Search for the cell housing the specified text and yield its (X, Y) center coordinate. 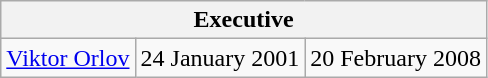
24 January 2001 (220, 58)
Viktor Orlov (68, 58)
20 February 2008 (396, 58)
Executive (244, 20)
